Determine the (X, Y) coordinate at the center of the cell enclosing the given text.  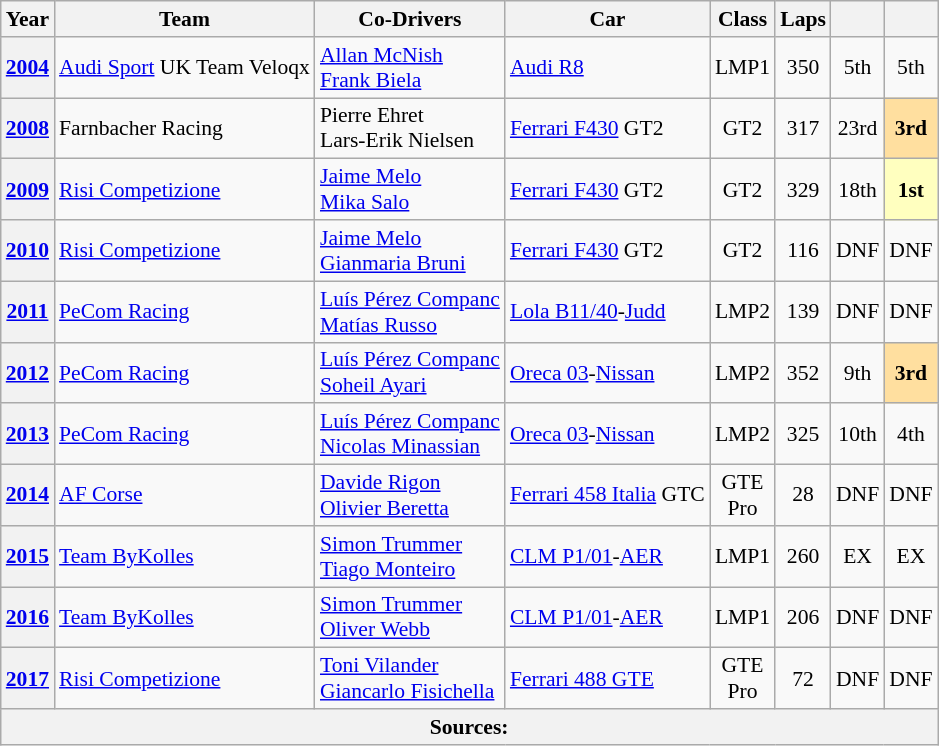
2015 (28, 556)
10th (858, 434)
Toni Vilander Giancarlo Fisichella (410, 678)
Davide Rigon Olivier Beretta (410, 496)
72 (803, 678)
2011 (28, 312)
Jaime Melo Gianmaria Bruni (410, 250)
Laps (803, 19)
317 (803, 128)
2013 (28, 434)
2014 (28, 496)
28 (803, 496)
Lola B11/40-Judd (608, 312)
Car (608, 19)
Simon Trummer Oliver Webb (410, 618)
AF Corse (184, 496)
329 (803, 190)
Class (742, 19)
1st (910, 190)
2017 (28, 678)
Luís Pérez Companc Soheil Ayari (410, 372)
139 (803, 312)
206 (803, 618)
260 (803, 556)
Team (184, 19)
Luís Pérez Companc Nicolas Minassian (410, 434)
Sources: (470, 727)
Farnbacher Racing (184, 128)
352 (803, 372)
2010 (28, 250)
350 (803, 68)
Allan McNish Frank Biela (410, 68)
Ferrari 458 Italia GTC (608, 496)
Simon Trummer Tiago Monteiro (410, 556)
Jaime Melo Mika Salo (410, 190)
4th (910, 434)
Luís Pérez Companc Matías Russo (410, 312)
Co-Drivers (410, 19)
Ferrari 488 GTE (608, 678)
325 (803, 434)
23rd (858, 128)
Year (28, 19)
Audi Sport UK Team Veloqx (184, 68)
2016 (28, 618)
Pierre Ehret Lars-Erik Nielsen (410, 128)
2012 (28, 372)
2004 (28, 68)
9th (858, 372)
Audi R8 (608, 68)
2008 (28, 128)
18th (858, 190)
2009 (28, 190)
116 (803, 250)
